Locate the cell with the specified text and output its (x, y) center coordinate. 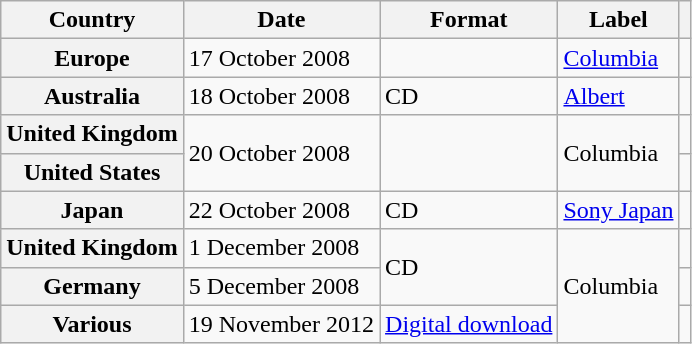
20 October 2008 (281, 153)
Sony Japan (618, 210)
1 December 2008 (281, 248)
Albert (618, 96)
19 November 2012 (281, 324)
22 October 2008 (281, 210)
Germany (92, 286)
Various (92, 324)
Date (281, 20)
Label (618, 20)
Format (469, 20)
5 December 2008 (281, 286)
Australia (92, 96)
17 October 2008 (281, 58)
Europe (92, 58)
18 October 2008 (281, 96)
Japan (92, 210)
Country (92, 20)
Digital download (469, 324)
United States (92, 172)
